Output the (X, Y) coordinate of the center of the cell containing the given text.  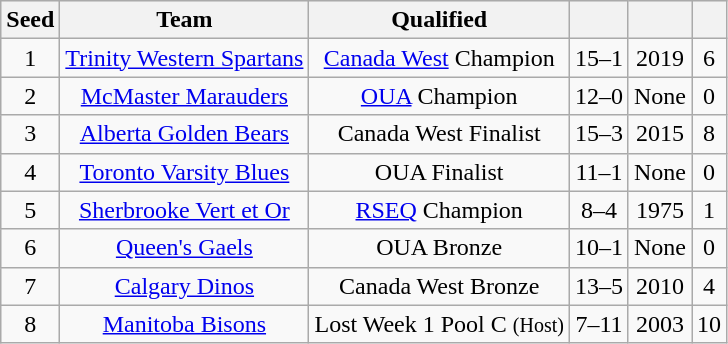
Canada West Bronze (439, 286)
2015 (660, 134)
15–1 (598, 58)
Sherbrooke Vert et Or (184, 210)
2003 (660, 324)
Calgary Dinos (184, 286)
McMaster Marauders (184, 96)
2010 (660, 286)
Queen's Gaels (184, 248)
5 (30, 210)
3 (30, 134)
Manitoba Bisons (184, 324)
Team (184, 20)
Lost Week 1 Pool C (Host) (439, 324)
OUA Champion (439, 96)
RSEQ Champion (439, 210)
Trinity Western Spartans (184, 58)
15–3 (598, 134)
Seed (30, 20)
Qualified (439, 20)
Toronto Varsity Blues (184, 172)
Alberta Golden Bears (184, 134)
OUA Finalist (439, 172)
2 (30, 96)
2019 (660, 58)
13–5 (598, 286)
8–4 (598, 210)
7–11 (598, 324)
OUA Bronze (439, 248)
10 (710, 324)
Canada West Finalist (439, 134)
Canada West Champion (439, 58)
12–0 (598, 96)
1975 (660, 210)
10–1 (598, 248)
11–1 (598, 172)
7 (30, 286)
